For the text-containing cell, return its midpoint in [X, Y] coordinate format. 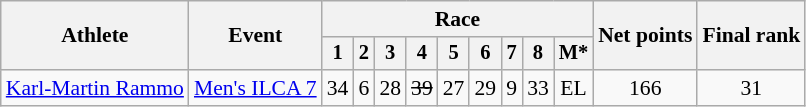
Race [458, 19]
Final rank [751, 36]
28 [390, 88]
7 [512, 54]
3 [390, 54]
9 [512, 88]
33 [538, 88]
Karl-Martin Rammo [95, 88]
Athlete [95, 36]
29 [485, 88]
34 [338, 88]
5 [454, 54]
31 [751, 88]
Event [256, 36]
Men's ILCA 7 [256, 88]
4 [422, 54]
166 [645, 88]
8 [538, 54]
Net points [645, 36]
2 [364, 54]
EL [574, 88]
39 [422, 88]
M* [574, 54]
1 [338, 54]
27 [454, 88]
